Determine the [X, Y] coordinate at the center of the cell enclosing the given text.  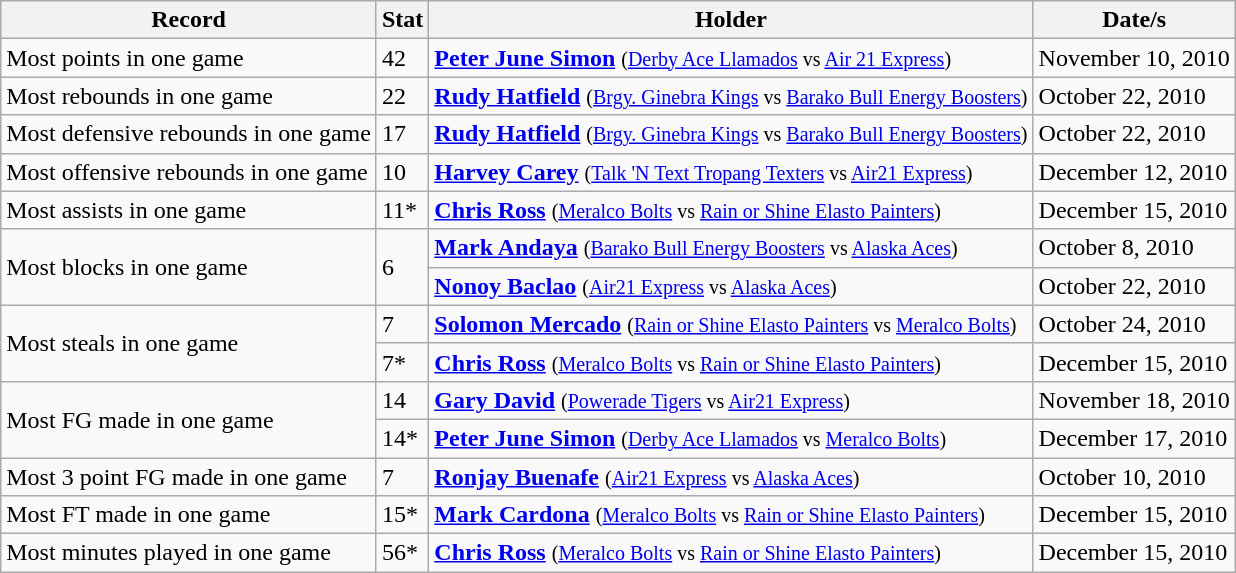
Ronjay Buenafe (Air21 Express vs Alaska Aces) [731, 477]
14 [402, 400]
10 [402, 172]
14* [402, 438]
Most 3 point FG made in one game [189, 477]
October 10, 2010 [1134, 477]
Stat [402, 20]
Solomon Mercado (Rain or Shine Elasto Painters vs Meralco Bolts) [731, 324]
November 18, 2010 [1134, 400]
Most points in one game [189, 58]
Holder [731, 20]
Most assists in one game [189, 210]
October 8, 2010 [1134, 248]
7* [402, 362]
56* [402, 553]
Most blocks in one game [189, 267]
Nonoy Baclao (Air21 Express vs Alaska Aces) [731, 286]
Peter June Simon (Derby Ace Llamados vs Air 21 Express) [731, 58]
42 [402, 58]
Record [189, 20]
December 17, 2010 [1134, 438]
Most steals in one game [189, 343]
Most FG made in one game [189, 419]
November 10, 2010 [1134, 58]
Mark Andaya (Barako Bull Energy Boosters vs Alaska Aces) [731, 248]
Most minutes played in one game [189, 553]
Harvey Carey (Talk 'N Text Tropang Texters vs Air21 Express) [731, 172]
11* [402, 210]
6 [402, 267]
22 [402, 96]
Most offensive rebounds in one game [189, 172]
October 24, 2010 [1134, 324]
15* [402, 515]
Gary David (Powerade Tigers vs Air21 Express) [731, 400]
17 [402, 134]
Most FT made in one game [189, 515]
Mark Cardona (Meralco Bolts vs Rain or Shine Elasto Painters) [731, 515]
Most rebounds in one game [189, 96]
Date/s [1134, 20]
Most defensive rebounds in one game [189, 134]
December 12, 2010 [1134, 172]
Peter June Simon (Derby Ace Llamados vs Meralco Bolts) [731, 438]
